Provide the [x, y] coordinate of the cell's center where the given text is located.  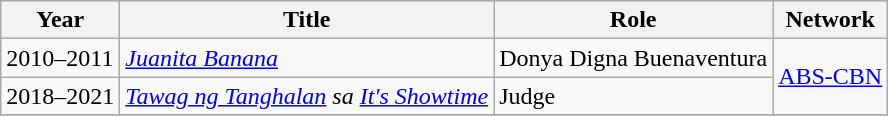
Title [307, 20]
Network [830, 20]
2018–2021 [60, 96]
Role [634, 20]
Donya Digna Buenaventura [634, 58]
2010–2011 [60, 58]
Year [60, 20]
Tawag ng Tanghalan sa It's Showtime [307, 96]
Juanita Banana [307, 58]
Judge [634, 96]
ABS-CBN [830, 77]
